Search for the cell housing the specified text and yield its (X, Y) center coordinate. 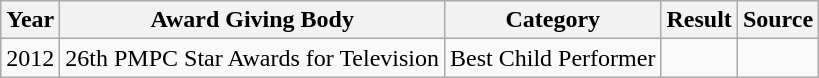
Category (553, 20)
26th PMPC Star Awards for Television (252, 58)
Result (699, 20)
Best Child Performer (553, 58)
Source (778, 20)
Year (30, 20)
Award Giving Body (252, 20)
2012 (30, 58)
